Find where the given text appears and provide that cell's center as [X, Y] coordinate. 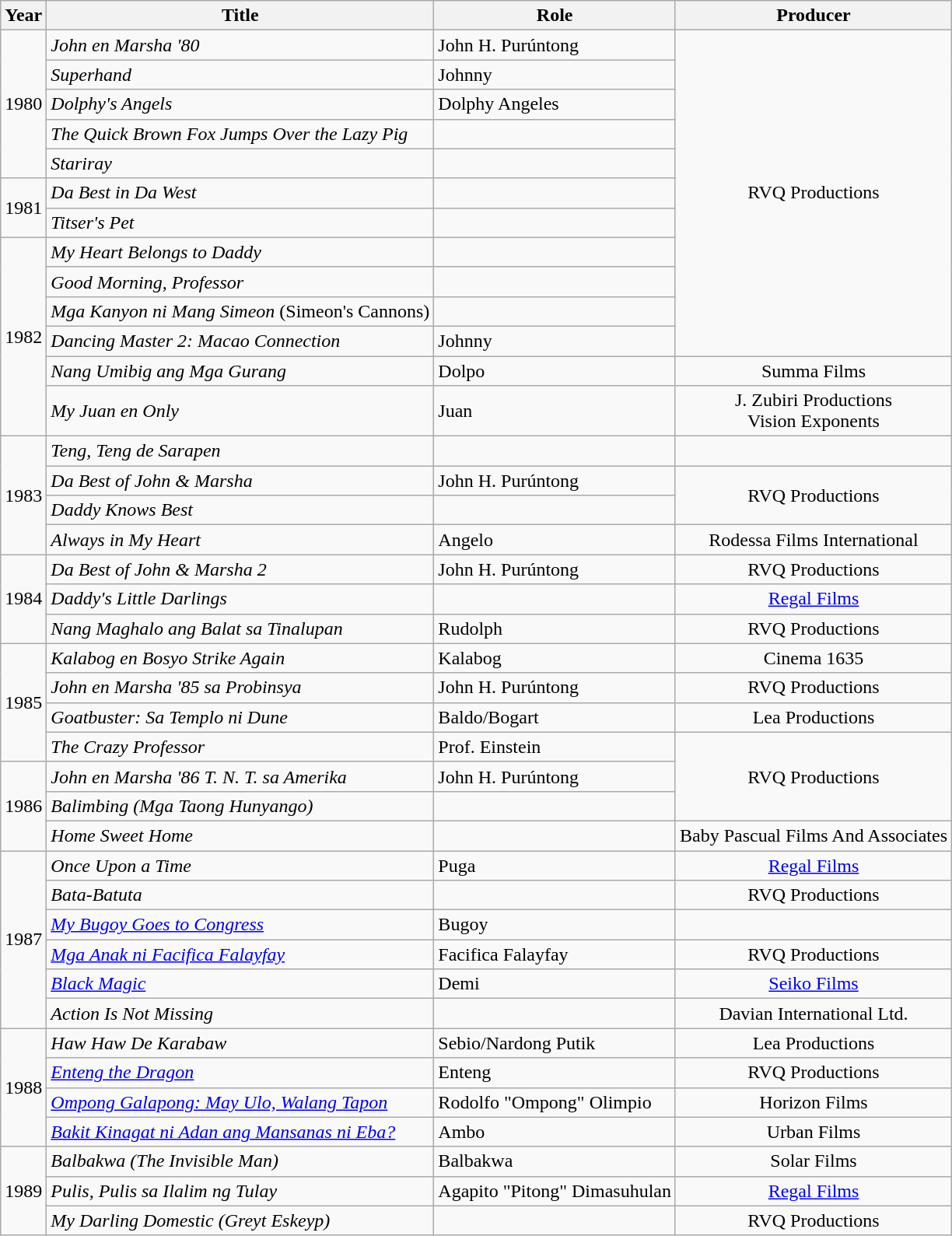
John en Marsha '86 T. N. T. sa Amerika [240, 776]
Always in My Heart [240, 540]
Balimbing (Mga Taong Hunyango) [240, 806]
Rodolfo "Ompong" Olimpio [555, 1102]
Black Magic [240, 984]
Daddy Knows Best [240, 510]
Year [23, 16]
Mga Anak ni Facifica Falayfay [240, 954]
Stariray [240, 163]
Superhand [240, 75]
1982 [23, 336]
Title [240, 16]
Juan [555, 411]
Rudolph [555, 629]
My Heart Belongs to Daddy [240, 252]
Kalabog [555, 658]
Angelo [555, 540]
Enteng the Dragon [240, 1073]
Goatbuster: Sa Templo ni Dune [240, 717]
Summa Films [814, 371]
1987 [23, 940]
Haw Haw De Karabaw [240, 1043]
1980 [23, 104]
Dolphy Angeles [555, 104]
Baby Pascual Films And Associates [814, 835]
My Bugoy Goes to Congress [240, 925]
1981 [23, 208]
1984 [23, 599]
Baldo/Bogart [555, 717]
Daddy's Little Darlings [240, 599]
Mga Kanyon ni Mang Simeon (Simeon's Cannons) [240, 311]
Producer [814, 16]
John en Marsha '80 [240, 45]
Prof. Einstein [555, 747]
Pulis, Pulis sa Ilalim ng Tulay [240, 1191]
Good Morning, Professor [240, 282]
John en Marsha '85 sa Probinsya [240, 688]
J. Zubiri ProductionsVision Exponents [814, 411]
1989 [23, 1191]
Demi [555, 984]
Rodessa Films International [814, 540]
Dancing Master 2: Macao Connection [240, 341]
The Crazy Professor [240, 747]
Urban Films [814, 1132]
Balbakwa (The Invisible Man) [240, 1161]
Davian International Ltd. [814, 1014]
Bata-Batuta [240, 895]
Enteng [555, 1073]
The Quick Brown Fox Jumps Over the Lazy Pig [240, 134]
Home Sweet Home [240, 835]
Solar Films [814, 1161]
Cinema 1635 [814, 658]
Ambo [555, 1132]
My Darling Domestic (Greyt Eskeyp) [240, 1220]
Agapito "Pitong" Dimasuhulan [555, 1191]
1986 [23, 806]
Seiko Films [814, 984]
Dolphy's Angels [240, 104]
Horizon Films [814, 1102]
Ompong Galapong: May Ulo, Walang Tapon [240, 1102]
Nang Umibig ang Mga Gurang [240, 371]
Sebio/Nardong Putik [555, 1043]
Dolpo [555, 371]
1985 [23, 702]
Da Best in Da West [240, 193]
Bugoy [555, 925]
Kalabog en Bosyo Strike Again [240, 658]
Action Is Not Missing [240, 1014]
Facifica Falayfay [555, 954]
My Juan en Only [240, 411]
Teng, Teng de Sarapen [240, 451]
1988 [23, 1087]
Balbakwa [555, 1161]
1983 [23, 495]
Da Best of John & Marsha [240, 481]
Puga [555, 866]
Once Upon a Time [240, 866]
Bakit Kinagat ni Adan ang Mansanas ni Eba? [240, 1132]
Role [555, 16]
Nang Maghalo ang Balat sa Tinalupan [240, 629]
Titser's Pet [240, 222]
Da Best of John & Marsha 2 [240, 569]
